Identify which cell holds the provided text, then report its (X, Y) central coordinate. 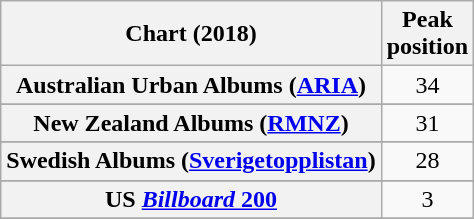
New Zealand Albums (RMNZ) (191, 123)
Swedish Albums (Sverigetopplistan) (191, 161)
28 (427, 161)
Chart (2018) (191, 34)
Peak position (427, 34)
Australian Urban Albums (ARIA) (191, 85)
31 (427, 123)
3 (427, 199)
34 (427, 85)
US Billboard 200 (191, 199)
